Output the (X, Y) coordinate of the center of the cell containing the given text.  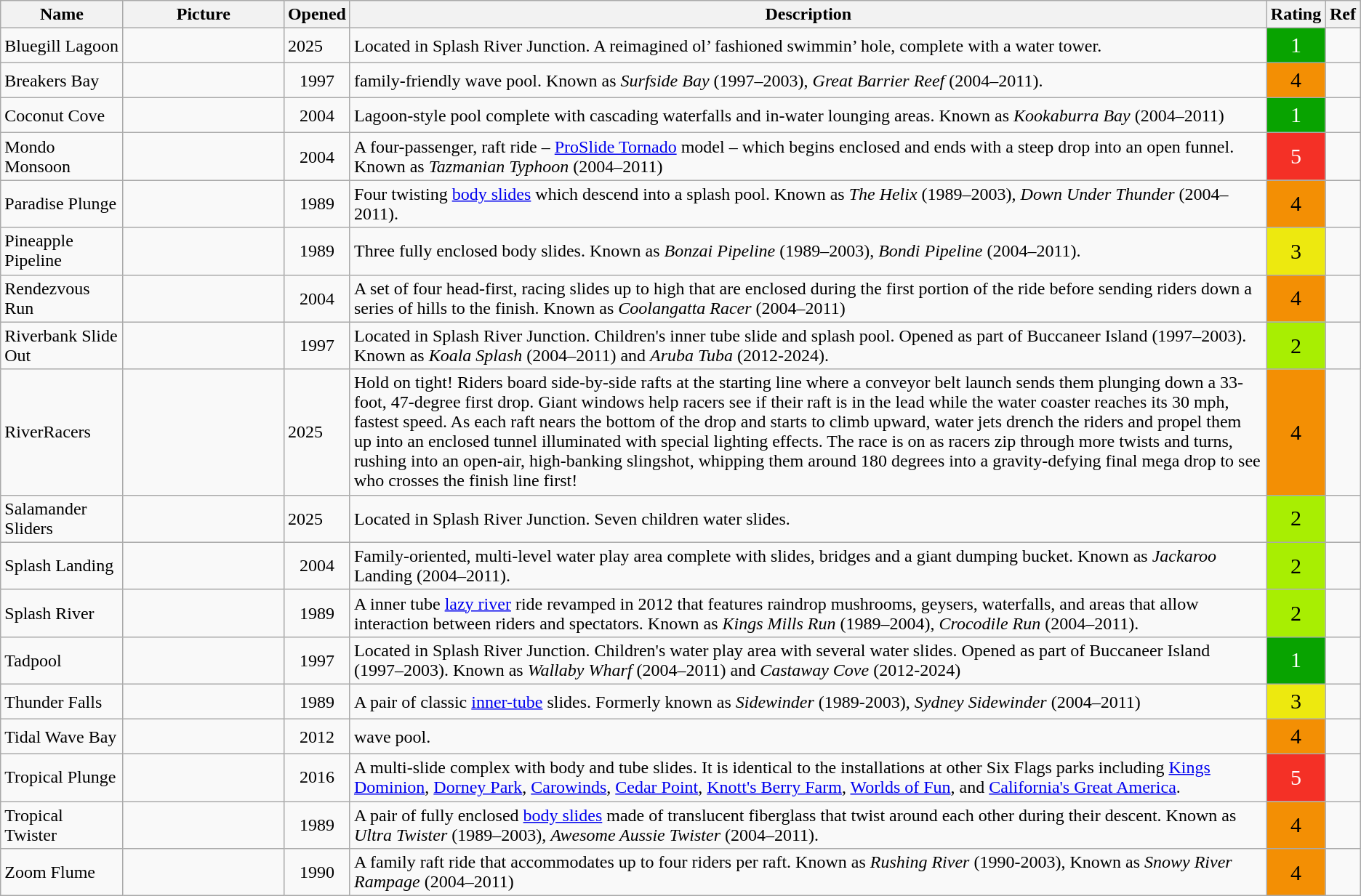
Splash Landing (63, 565)
Pineapple Pipeline (63, 251)
Three fully enclosed body slides. Known as Bonzai Pipeline (1989–2003), Bondi Pipeline (2004–2011). (808, 251)
Tadpool (63, 660)
Tidal Wave Bay (63, 736)
Zoom Flume (63, 872)
Paradise Plunge (63, 203)
family-friendly wave pool. Known as Surfside Bay (1997–2003), Great Barrier Reef (2004–2011). (808, 81)
Coconut Cove (63, 116)
Picture (204, 15)
Riverbank Slide Out (63, 346)
Name (63, 15)
Breakers Bay (63, 81)
Located in Splash River Junction. Seven children water slides. (808, 519)
Splash River (63, 613)
Ref (1344, 15)
Opened (317, 15)
2016 (317, 778)
Thunder Falls (63, 701)
A family raft ride that accommodates up to four riders per raft. Known as Rushing River (1990-2003), Known as Snowy River Rampage (2004–2011) (808, 872)
Description (808, 15)
2012 (317, 736)
Four twisting body slides which descend into a splash pool. Known as The Helix (1989–2003), Down Under Thunder (2004–2011). (808, 203)
Located in Splash River Junction. A reimagined ol’ fashioned swimmin’ hole, complete with a water tower. (808, 46)
wave pool. (808, 736)
Tropical Plunge (63, 778)
Mondo Monsoon (63, 157)
Rating (1296, 15)
Salamander Sliders (63, 519)
A pair of classic inner-tube slides. Formerly known as Sidewinder (1989-2003), Sydney Sidewinder (2004–2011) (808, 701)
Rendezvous Run (63, 298)
Lagoon-style pool complete with cascading waterfalls and in-water lounging areas. Known as Kookaburra Bay (2004–2011) (808, 116)
Tropical Twister (63, 824)
Bluegill Lagoon (63, 46)
1990 (317, 872)
Family-oriented, multi-level water play area complete with slides, bridges and a giant dumping bucket. Known as Jackaroo Landing (2004–2011). (808, 565)
RiverRacers (63, 432)
